Pinpoint the cell where the given text exists, returning its [X, Y] midpoint coordinate. 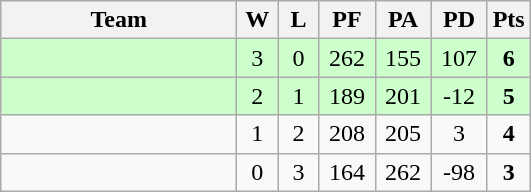
Pts [508, 20]
L [298, 20]
6 [508, 58]
164 [347, 172]
Team [119, 20]
107 [459, 58]
189 [347, 96]
-98 [459, 172]
4 [508, 134]
-12 [459, 96]
205 [403, 134]
W [258, 20]
PA [403, 20]
PD [459, 20]
155 [403, 58]
5 [508, 96]
201 [403, 96]
PF [347, 20]
208 [347, 134]
